From the cell containing the given text, extract its center point as (X, Y) coordinate. 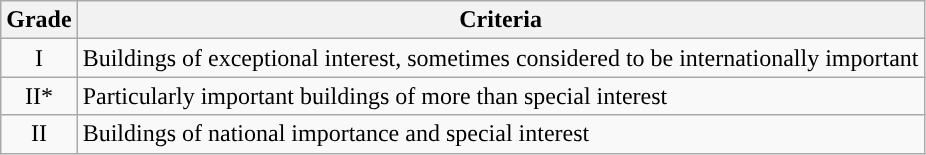
Buildings of national importance and special interest (500, 134)
Grade (39, 20)
II (39, 134)
Particularly important buildings of more than special interest (500, 96)
II* (39, 96)
I (39, 58)
Criteria (500, 20)
Buildings of exceptional interest, sometimes considered to be internationally important (500, 58)
